Identify which cell holds the provided text, then report its [X, Y] central coordinate. 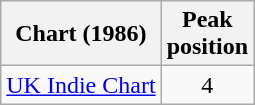
Chart (1986) [81, 34]
Peakposition [207, 34]
UK Indie Chart [81, 85]
4 [207, 85]
